Pinpoint the cell where the given text exists, returning its (x, y) midpoint coordinate. 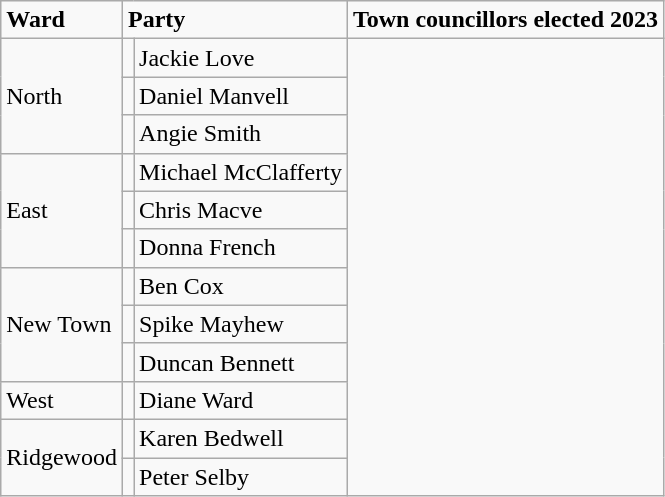
East (62, 210)
Daniel Manvell (241, 96)
Karen Bedwell (241, 438)
Peter Selby (241, 477)
Party (234, 20)
Ridgewood (62, 457)
North (62, 96)
Jackie Love (241, 58)
Angie Smith (241, 134)
Ward (62, 20)
Michael McClafferty (241, 172)
Ben Cox (241, 286)
West (62, 400)
Town councillors elected 2023 (505, 20)
New Town (62, 324)
Donna French (241, 248)
Diane Ward (241, 400)
Spike Mayhew (241, 324)
Chris Macve (241, 210)
Duncan Bennett (241, 362)
